Return (x, y) of the center of cell containing provided text 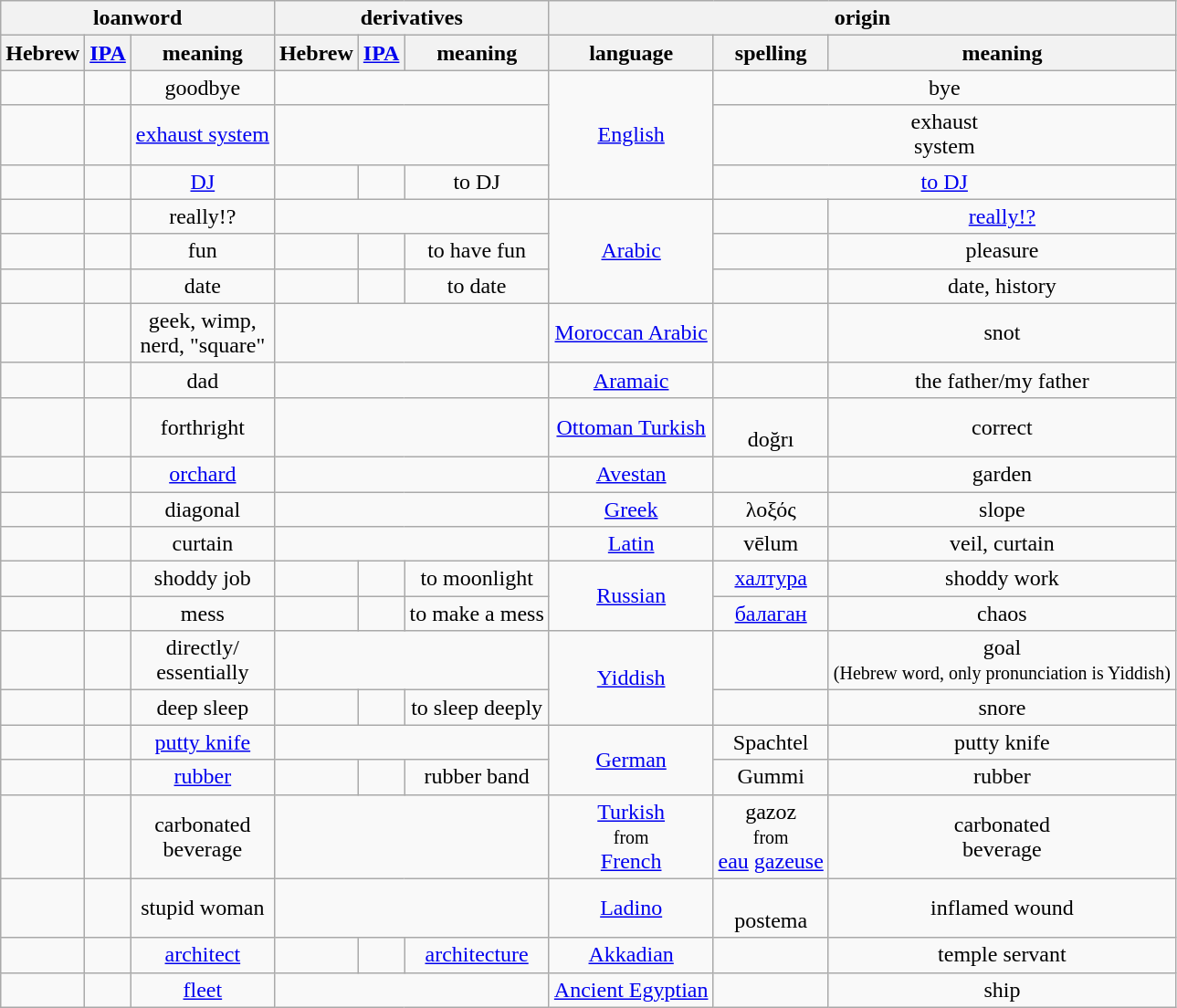
architect (203, 955)
goodbye (203, 88)
date (203, 286)
German (631, 760)
English (631, 135)
fun (203, 251)
Aramaic (631, 380)
doğrı (771, 427)
orchard (203, 474)
garden (1002, 474)
mess (203, 614)
architecture (477, 955)
shoddy work (1002, 579)
Yiddish (631, 677)
snore (1002, 708)
date, history (1002, 286)
Spachtel (771, 742)
Latin (631, 544)
λοξός (771, 509)
rubber band (477, 777)
directly/essentially (203, 661)
ship (1002, 990)
language (631, 53)
gazozfromeau gazeuse (771, 836)
vēlum (771, 544)
Avestan (631, 474)
spelling (771, 53)
to make a mess (477, 614)
derivatives (411, 18)
stupid woman (203, 908)
DJ (203, 182)
dad (203, 380)
Ancient Egyptian (631, 990)
Russian (631, 596)
inflamed wound (1002, 908)
Ladino (631, 908)
pleasure (1002, 251)
slope (1002, 509)
deep sleep (203, 708)
TurkishfromFrench (631, 836)
to have fun (477, 251)
loanword (138, 18)
exhaust system (203, 135)
Arabic (631, 251)
Gummi (771, 777)
chaos (1002, 614)
Greek (631, 509)
correct (1002, 427)
snot (1002, 332)
Ottoman Turkish (631, 427)
veil, curtain (1002, 544)
халтура (771, 579)
to sleep deeply (477, 708)
the father/my father (1002, 380)
to moonlight (477, 579)
forthright (203, 427)
goal(Hebrew word, only pronunciation is Yiddish) (1002, 661)
diagonal (203, 509)
postema (771, 908)
curtain (203, 544)
to date (477, 286)
temple servant (1002, 955)
shoddy job (203, 579)
Akkadian (631, 955)
fleet (203, 990)
Moroccan Arabic (631, 332)
exhaustsystem (944, 135)
geek, wimp, nerd, "square" (203, 332)
origin (862, 18)
bye (944, 88)
балаган (771, 614)
